Output the [x, y] coordinate of the center of the cell containing the given text.  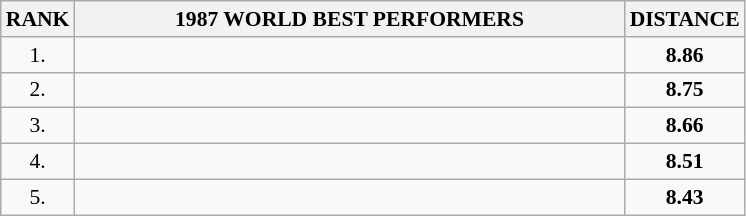
8.75 [685, 90]
DISTANCE [685, 19]
RANK [38, 19]
3. [38, 126]
8.43 [685, 197]
1987 WORLD BEST PERFORMERS [349, 19]
8.51 [685, 162]
4. [38, 162]
5. [38, 197]
2. [38, 90]
8.86 [685, 55]
1. [38, 55]
8.66 [685, 126]
